Extract the [X, Y] coordinate from the center of the cell holding the provided text.  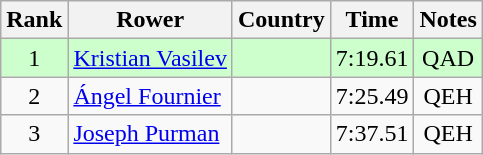
7:19.61 [372, 58]
Joseph Purman [150, 134]
1 [34, 58]
Ángel Fournier [150, 96]
3 [34, 134]
7:25.49 [372, 96]
Time [372, 20]
QAD [448, 58]
Kristian Vasilev [150, 58]
7:37.51 [372, 134]
Rank [34, 20]
Rower [150, 20]
2 [34, 96]
Country [281, 20]
Notes [448, 20]
